Locate the cell with the specified text and output its (x, y) center coordinate. 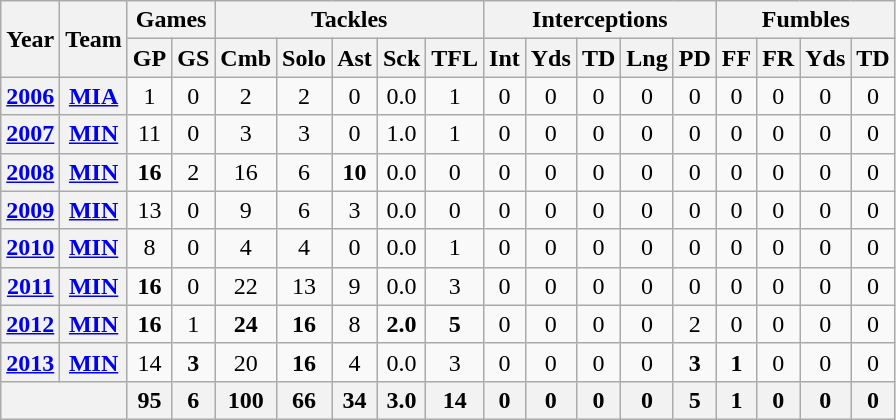
TFL (455, 58)
1.0 (401, 134)
2007 (30, 134)
2011 (30, 286)
2010 (30, 248)
Year (30, 39)
GP (149, 58)
Team (94, 39)
GS (194, 58)
Games (170, 20)
34 (355, 400)
22 (246, 286)
FR (778, 58)
3.0 (401, 400)
2012 (30, 324)
2006 (30, 96)
Ast (355, 58)
Solo (304, 58)
Cmb (246, 58)
11 (149, 134)
Tackles (350, 20)
Fumbles (806, 20)
Int (505, 58)
FF (736, 58)
100 (246, 400)
Sck (401, 58)
20 (246, 362)
PD (694, 58)
Lng (647, 58)
10 (355, 172)
66 (304, 400)
95 (149, 400)
2008 (30, 172)
Interceptions (600, 20)
2013 (30, 362)
2009 (30, 210)
MIA (94, 96)
24 (246, 324)
2.0 (401, 324)
